For the text-containing cell, return its midpoint in (x, y) coordinate format. 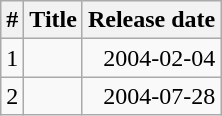
# (12, 20)
Title (54, 20)
2 (12, 96)
2004-02-04 (151, 58)
1 (12, 58)
Release date (151, 20)
2004-07-28 (151, 96)
